Locate the cell with the specified text and output its (x, y) center coordinate. 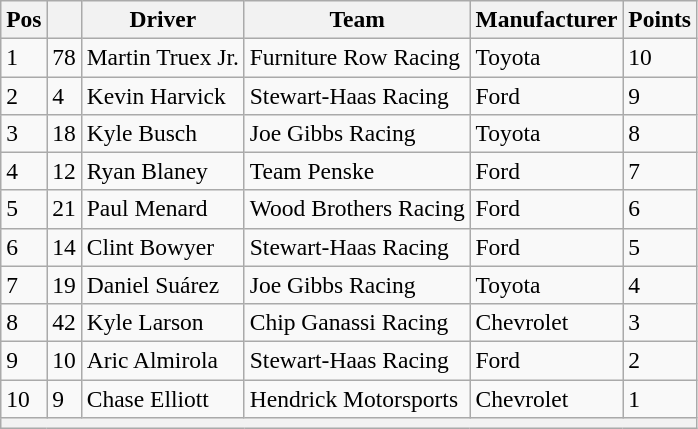
Manufacturer (546, 19)
Kevin Harvick (162, 95)
Daniel Suárez (162, 285)
Aric Almirola (162, 360)
Team (357, 19)
18 (64, 133)
Wood Brothers Racing (357, 209)
Clint Bowyer (162, 247)
Furniture Row Racing (357, 57)
21 (64, 209)
Chip Ganassi Racing (357, 322)
Pos (24, 19)
Kyle Larson (162, 322)
Chase Elliott (162, 398)
Hendrick Motorsports (357, 398)
Driver (162, 19)
19 (64, 285)
78 (64, 57)
Kyle Busch (162, 133)
Team Penske (357, 171)
42 (64, 322)
Ryan Blaney (162, 171)
Points (660, 19)
14 (64, 247)
Paul Menard (162, 209)
12 (64, 171)
Martin Truex Jr. (162, 57)
